Pinpoint the cell where the given text exists, returning its [X, Y] midpoint coordinate. 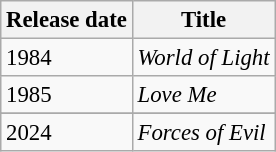
2024 [66, 133]
Release date [66, 20]
1984 [66, 58]
World of Light [204, 58]
Love Me [204, 95]
1985 [66, 95]
Title [204, 20]
Forces of Evil [204, 133]
